From the cell containing the given text, extract its center point as (X, Y) coordinate. 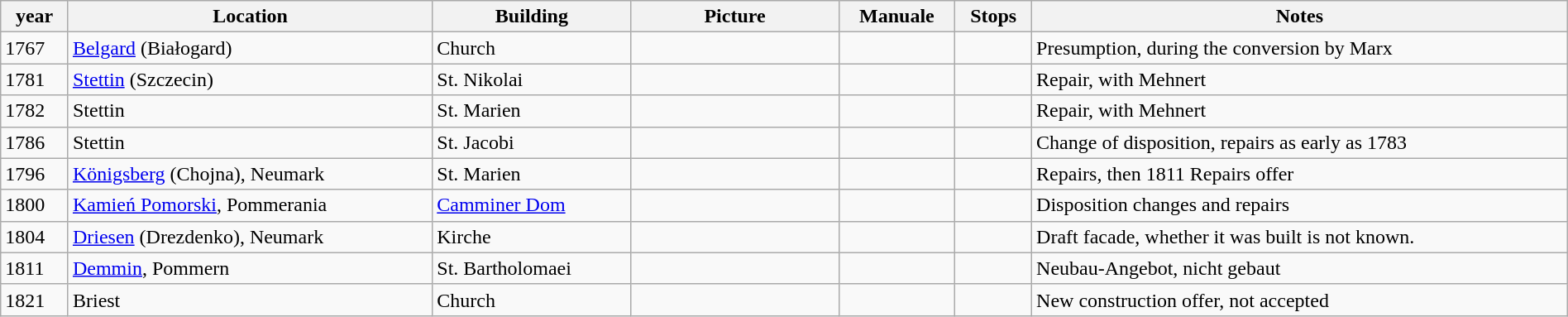
Presumption, during the conversion by Marx (1300, 48)
Königsberg (Chojna), Neumark (250, 174)
Demmin, Pommern (250, 268)
1781 (35, 79)
St. Nikolai (532, 79)
Kamień Pomorski, Pommerania (250, 205)
St. Bartholomaei (532, 268)
Driesen (Drezdenko), Neumark (250, 237)
Stops (994, 17)
1821 (35, 300)
Location (250, 17)
1804 (35, 237)
year (35, 17)
Neubau-Angebot, nicht gebaut (1300, 268)
1767 (35, 48)
Camminer Dom (532, 205)
1800 (35, 205)
Notes (1300, 17)
New construction offer, not accepted (1300, 300)
1786 (35, 142)
Disposition changes and repairs (1300, 205)
Briest (250, 300)
Change of disposition, repairs as early as 1783 (1300, 142)
Belgard (Białogard) (250, 48)
Building (532, 17)
Picture (734, 17)
Manuale (896, 17)
1811 (35, 268)
Repairs, then 1811 Repairs offer (1300, 174)
Draft facade, whether it was built is not known. (1300, 237)
Kirche (532, 237)
Stettin (Szczecin) (250, 79)
1796 (35, 174)
St. Jacobi (532, 142)
1782 (35, 111)
